Find where the given text appears and provide that cell's center as [X, Y] coordinate. 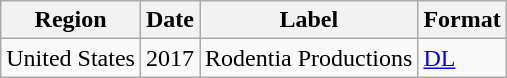
DL [462, 58]
Region [71, 20]
Format [462, 20]
Rodentia Productions [309, 58]
Date [170, 20]
2017 [170, 58]
United States [71, 58]
Label [309, 20]
